Provide the (x, y) coordinate of the cell's center where the given text is located.  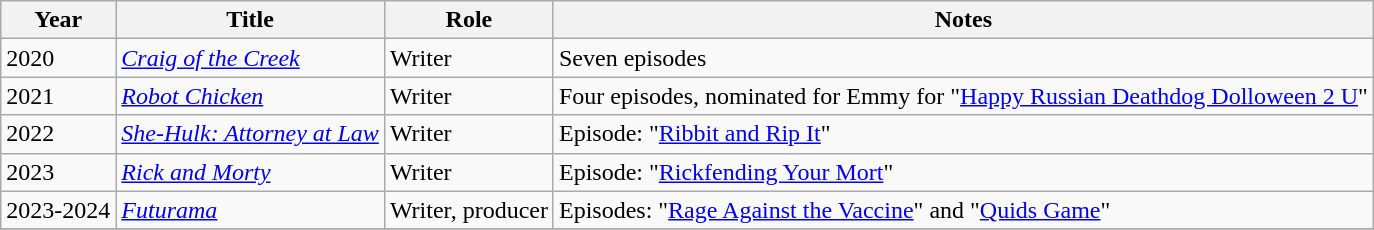
Episode: "Ribbit and Rip It" (963, 134)
Title (250, 20)
Robot Chicken (250, 96)
Craig of the Creek (250, 58)
Rick and Morty (250, 172)
2022 (58, 134)
Futurama (250, 210)
2020 (58, 58)
She-Hulk: Attorney at Law (250, 134)
2023 (58, 172)
Writer, producer (468, 210)
2021 (58, 96)
Role (468, 20)
Episodes: "Rage Against the Vaccine" and "Quids Game" (963, 210)
Four episodes, nominated for Emmy for "Happy Russian Deathdog Dolloween 2 U" (963, 96)
Seven episodes (963, 58)
2023-2024 (58, 210)
Year (58, 20)
Episode: "Rickfending Your Mort" (963, 172)
Notes (963, 20)
